Determine the [x, y] coordinate at the center of the cell enclosing the given text.  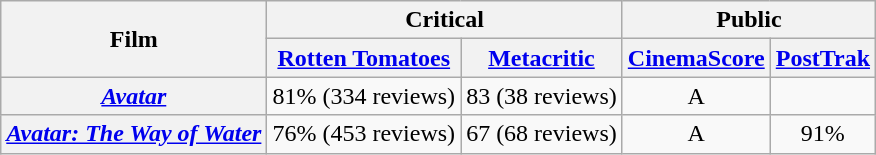
83 (38 reviews) [542, 96]
CinemaScore [696, 58]
Critical [444, 20]
Avatar [134, 96]
91% [822, 134]
PostTrak [822, 58]
Public [748, 20]
67 (68 reviews) [542, 134]
Film [134, 39]
Rotten Tomatoes [364, 58]
81% (334 reviews) [364, 96]
76% (453 reviews) [364, 134]
Avatar: The Way of Water [134, 134]
Metacritic [542, 58]
